Detect which cell encompasses the target text, then output its [x, y] center coordinate. 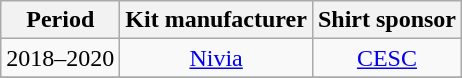
2018–2020 [60, 58]
CESC [386, 58]
Shirt sponsor [386, 20]
Nivia [216, 58]
Kit manufacturer [216, 20]
Period [60, 20]
